Pinpoint the cell where the given text exists, returning its (X, Y) midpoint coordinate. 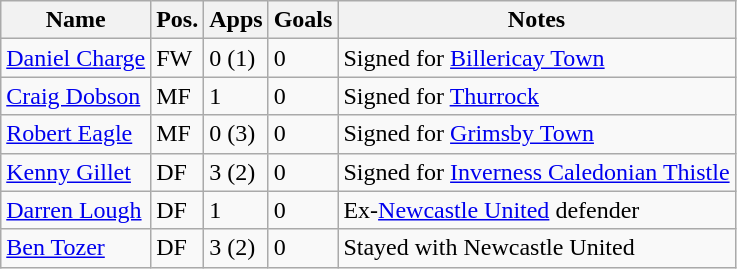
0 (3) (236, 134)
Signed for Billericay Town (536, 58)
Apps (236, 20)
Kenny Gillet (76, 172)
Darren Lough (76, 210)
Robert Eagle (76, 134)
Name (76, 20)
Signed for Grimsby Town (536, 134)
0 (1) (236, 58)
Notes (536, 20)
Ben Tozer (76, 248)
Signed for Thurrock (536, 96)
Signed for Inverness Caledonian Thistle (536, 172)
Ex-Newcastle United defender (536, 210)
Stayed with Newcastle United (536, 248)
Pos. (178, 20)
Daniel Charge (76, 58)
Craig Dobson (76, 96)
Goals (303, 20)
FW (178, 58)
